Output the (x, y) coordinate of the center of the cell containing the given text.  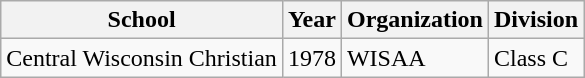
Division (536, 20)
Year (312, 20)
Class C (536, 58)
Central Wisconsin Christian (142, 58)
Organization (414, 20)
1978 (312, 58)
School (142, 20)
WISAA (414, 58)
